For the text-containing cell, return its midpoint in (x, y) coordinate format. 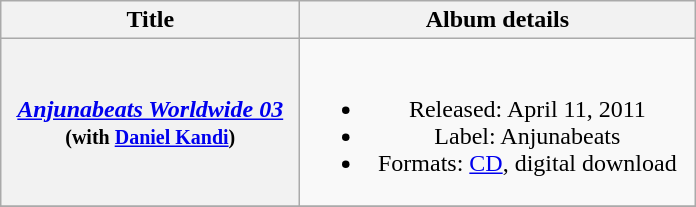
Released: April 11, 2011Label: AnjunabeatsFormats: CD, digital download (498, 122)
Album details (498, 20)
Anjunabeats Worldwide 03(with Daniel Kandi) (150, 122)
Title (150, 20)
